Return [x, y] of the center of cell containing provided text 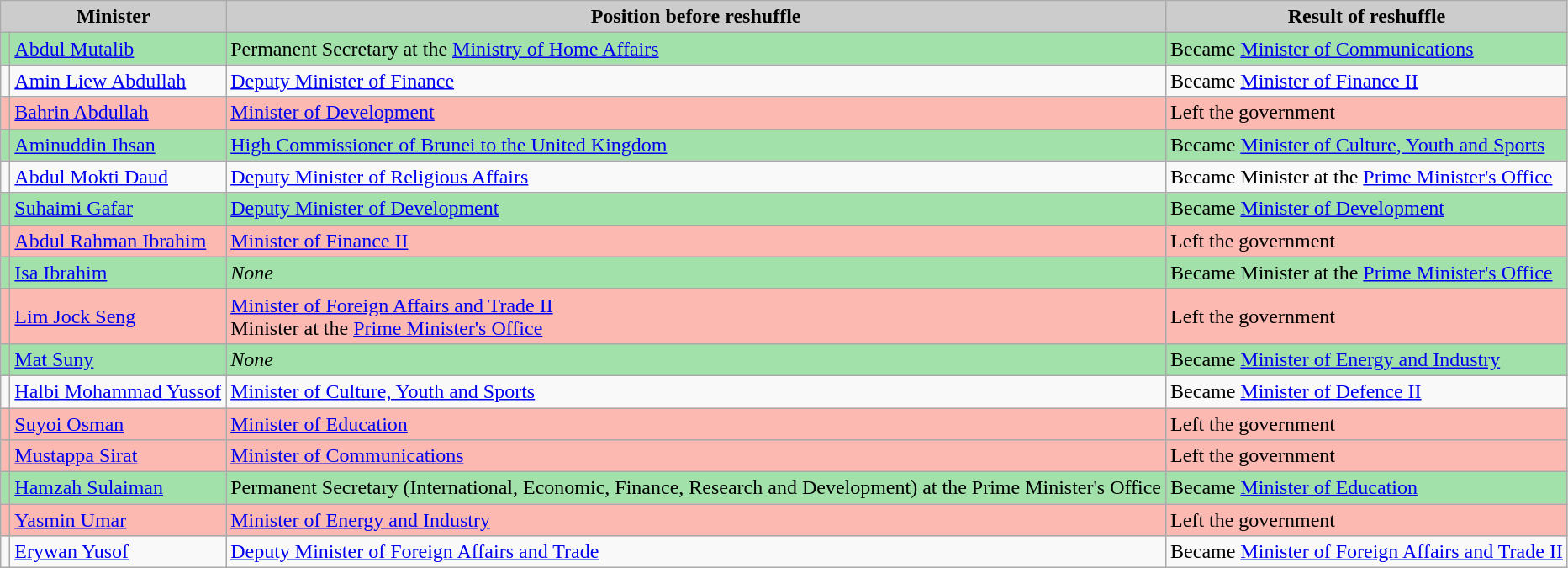
Bahrin Abdullah [118, 113]
Became Minister of Education [1367, 488]
Mustappa Sirat [118, 456]
Suyoi Osman [118, 423]
Result of reshuffle [1367, 17]
High Commissioner of Brunei to the United Kingdom [696, 145]
Permanent Secretary at the Ministry of Home Affairs [696, 49]
Became Minister of Communications [1367, 49]
Isa Ibrahim [118, 273]
Erywan Yusof [118, 552]
Became Minister of Energy and Industry [1367, 359]
Aminuddin Ihsan [118, 145]
Deputy Minister of Development [696, 209]
Abdul Mokti Daud [118, 177]
Amin Liew Abdullah [118, 81]
Abdul Rahman Ibrahim [118, 241]
Halbi Mohammad Yussof [118, 391]
Became Minister of Finance II [1367, 81]
Minister of Finance II [696, 241]
Abdul Mutalib [118, 49]
Lim Jock Seng [118, 316]
Permanent Secretary (International, Economic, Finance, Research and Development) at the Prime Minister's Office [696, 488]
Suhaimi Gafar [118, 209]
Mat Suny [118, 359]
Yasmin Umar [118, 520]
Minister of Development [696, 113]
Became Minister of Defence II [1367, 391]
Minister of Energy and Industry [696, 520]
Minister of Communications [696, 456]
Deputy Minister of Foreign Affairs and Trade [696, 552]
Hamzah Sulaiman [118, 488]
Minister of Foreign Affairs and Trade IIMinister at the Prime Minister's Office [696, 316]
Minister of Education [696, 423]
Minister of Culture, Youth and Sports [696, 391]
Position before reshuffle [696, 17]
Became Minister of Culture, Youth and Sports [1367, 145]
Became Minister of Development [1367, 209]
Deputy Minister of Finance [696, 81]
Became Minister of Foreign Affairs and Trade II [1367, 552]
Minister [114, 17]
Deputy Minister of Religious Affairs [696, 177]
